Capture the cell that displays the provided text and extract its (X, Y) central coordinate. 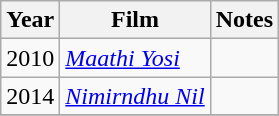
Notes (244, 20)
Nimirndhu Nil (135, 96)
Film (135, 20)
Maathi Yosi (135, 58)
Year (30, 20)
2014 (30, 96)
2010 (30, 58)
